Pinpoint the cell where the given text exists, returning its [X, Y] midpoint coordinate. 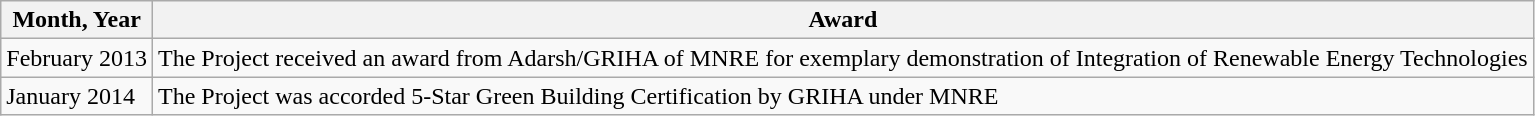
Month, Year [77, 20]
The Project was accorded 5-Star Green Building Certification by GRIHA under MNRE [842, 96]
January 2014 [77, 96]
Award [842, 20]
The Project received an award from Adarsh/GRIHA of MNRE for exemplary demonstration of Integration of Renewable Energy Technologies [842, 58]
February 2013 [77, 58]
